Output the [x, y] coordinate of the center of the cell containing the given text.  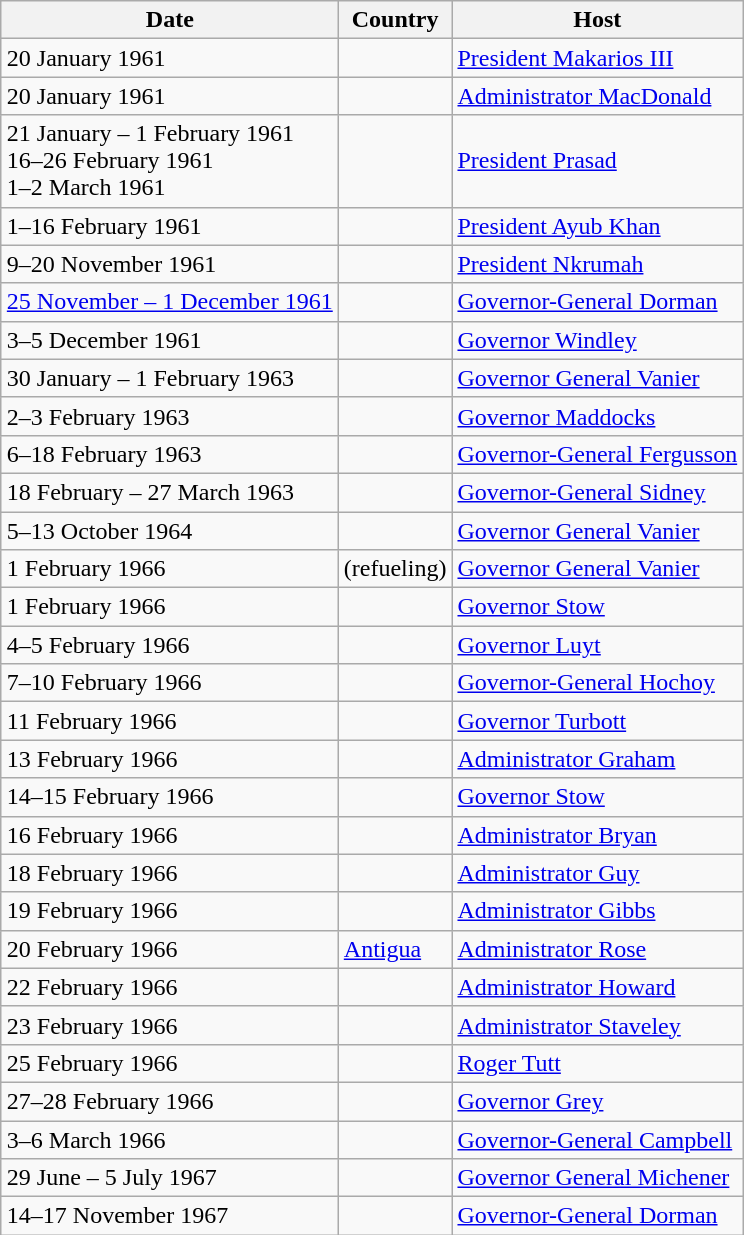
7–10 February 1966 [170, 683]
1–16 February 1961 [170, 226]
30 January – 1 February 1963 [170, 378]
Governor Grey [598, 1101]
President Nkrumah [598, 264]
Governor Maddocks [598, 416]
14–15 February 1966 [170, 797]
Administrator Staveley [598, 1025]
Governor-General Hochoy [598, 683]
3–6 March 1966 [170, 1139]
21 January – 1 February 196116–26 February 19611–2 March 1961 [170, 161]
16 February 1966 [170, 835]
Antigua [395, 949]
Governor-General Fergusson [598, 454]
Administrator Guy [598, 873]
Governor Luyt [598, 645]
20 February 1966 [170, 949]
6–18 February 1963 [170, 454]
Administrator Graham [598, 759]
Governor Turbott [598, 721]
Host [598, 20]
Roger Tutt [598, 1063]
23 February 1966 [170, 1025]
Administrator MacDonald [598, 96]
President Makarios III [598, 58]
25 February 1966 [170, 1063]
18 February 1966 [170, 873]
Country [395, 20]
Administrator Rose [598, 949]
Governor Windley [598, 340]
5–13 October 1964 [170, 531]
25 November – 1 December 1961 [170, 302]
Administrator Howard [598, 987]
(refueling) [395, 569]
Governor General Michener [598, 1178]
Governor-General Campbell [598, 1139]
President Ayub Khan [598, 226]
13 February 1966 [170, 759]
9–20 November 1961 [170, 264]
11 February 1966 [170, 721]
Administrator Bryan [598, 835]
Governor-General Sidney [598, 492]
14–17 November 1967 [170, 1216]
22 February 1966 [170, 987]
3–5 December 1961 [170, 340]
4–5 February 1966 [170, 645]
2–3 February 1963 [170, 416]
27–28 February 1966 [170, 1101]
18 February – 27 March 1963 [170, 492]
29 June – 5 July 1967 [170, 1178]
Date [170, 20]
President Prasad [598, 161]
Administrator Gibbs [598, 911]
19 February 1966 [170, 911]
